From the cell containing the given text, extract its center point as (X, Y) coordinate. 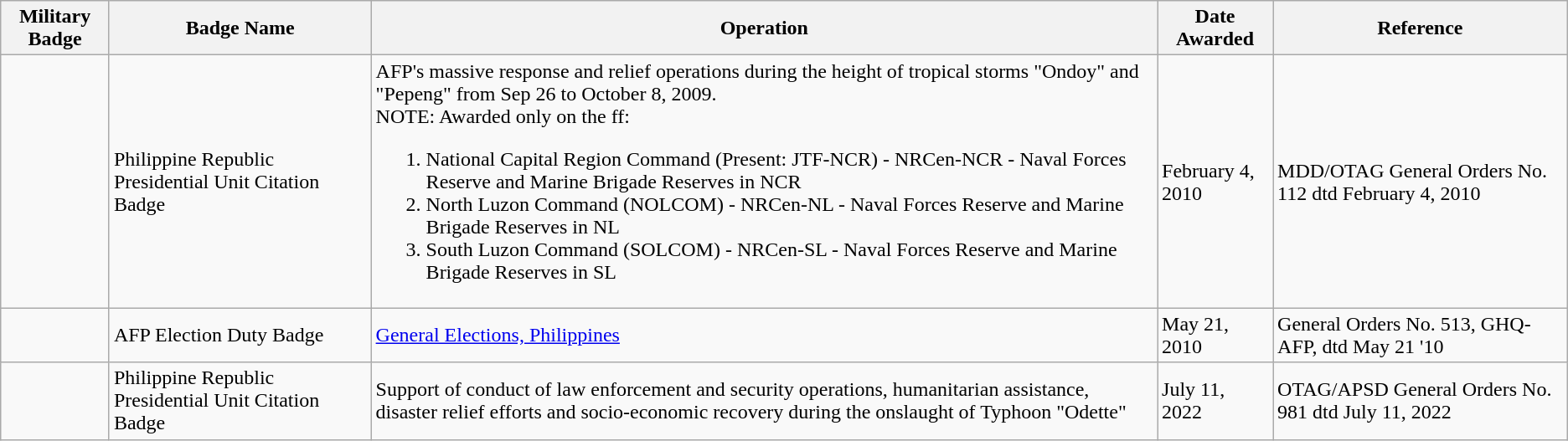
Badge Name (240, 28)
OTAG/APSD General Orders No. 981 dtd July 11, 2022 (1421, 401)
General Elections, Philippines (764, 335)
May 21, 2010 (1215, 335)
AFP Election Duty Badge (240, 335)
Reference (1421, 28)
Date Awarded (1215, 28)
General Orders No. 513, GHQ-AFP, dtd May 21 '10 (1421, 335)
Operation (764, 28)
Military Badge (55, 28)
MDD/OTAG General Orders No. 112 dtd February 4, 2010 (1421, 182)
July 11, 2022 (1215, 401)
February 4, 2010 (1215, 182)
